Capture the cell that displays the provided text and extract its [X, Y] central coordinate. 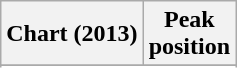
Chart (2013) [72, 34]
Peakposition [189, 34]
